For the text-containing cell, return its midpoint in (X, Y) coordinate format. 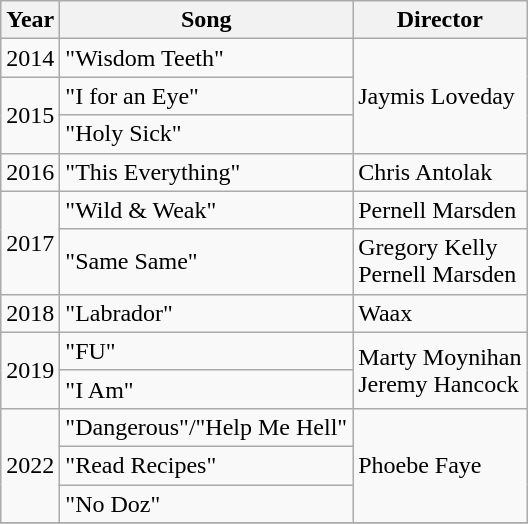
2016 (30, 172)
"Wild & Weak" (206, 210)
Pernell Marsden (440, 210)
2018 (30, 313)
"FU" (206, 351)
"I for an Eye" (206, 96)
2017 (30, 242)
"Wisdom Teeth" (206, 58)
"I Am" (206, 389)
Year (30, 20)
2015 (30, 115)
2019 (30, 370)
Jaymis Loveday (440, 96)
"Labrador" (206, 313)
"Holy Sick" (206, 134)
"Dangerous"/"Help Me Hell" (206, 427)
"This Everything" (206, 172)
Director (440, 20)
2022 (30, 465)
Gregory KellyPernell Marsden (440, 262)
"No Doz" (206, 503)
Marty MoynihanJeremy Hancock (440, 370)
Phoebe Faye (440, 465)
"Same Same" (206, 262)
Song (206, 20)
2014 (30, 58)
Waax (440, 313)
"Read Recipes" (206, 465)
Chris Antolak (440, 172)
